Scan for the cell matching the given text and deliver its (X, Y) coordinate at center. 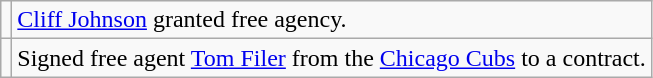
Signed free agent Tom Filer from the Chicago Cubs to a contract. (332, 58)
Cliff Johnson granted free agency. (332, 20)
